From the cell containing the given text, extract its center point as (X, Y) coordinate. 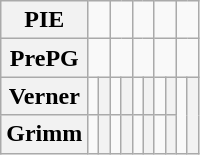
Grimm (44, 134)
PIE (44, 20)
Verner (44, 96)
PrePG (44, 58)
